Determine the (x, y) coordinate at the center of the cell enclosing the given text.  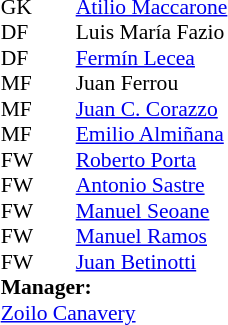
Fermín Lecea (152, 58)
Emilio Almiñana (152, 135)
Juan Betinotti (152, 262)
Roberto Porta (152, 160)
Luis María Fazio (152, 33)
Juan C. Corazzo (152, 109)
Manuel Ramos (152, 237)
Antonio Sastre (152, 185)
Manuel Seoane (152, 211)
Manager: (114, 287)
Juan Ferrou (152, 83)
